For the text-containing cell, return its midpoint in [X, Y] coordinate format. 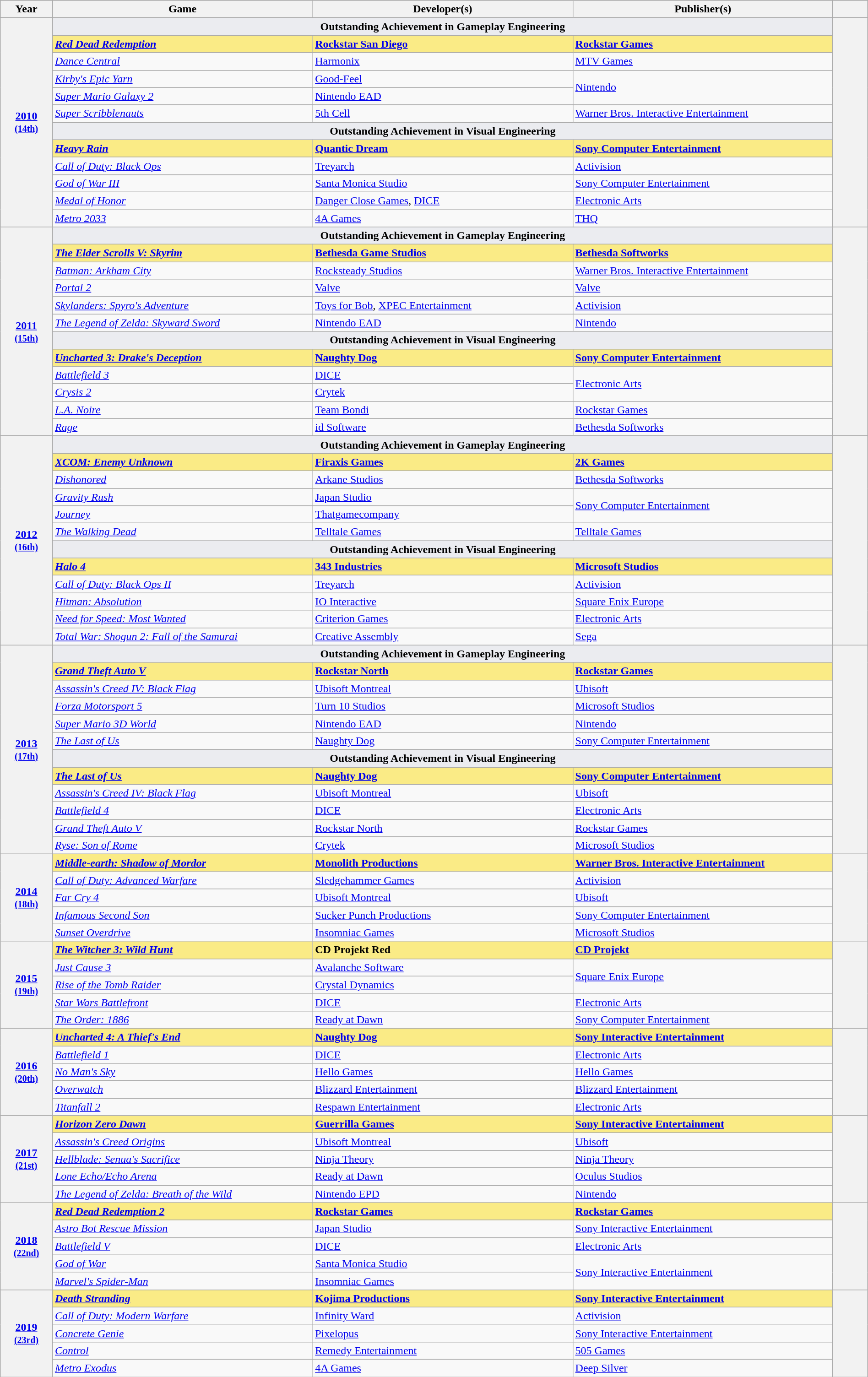
Infinity Ward [443, 1316]
Rage [182, 427]
L.A. Noire [182, 410]
Middle-earth: Shadow of Mordor [182, 863]
Avalanche Software [443, 967]
Uncharted 3: Drake's Deception [182, 358]
Super Mario 3D World [182, 723]
The Order: 1886 [182, 1019]
Harmonix [443, 61]
2014 (18th) [27, 898]
Crysis 2 [182, 392]
Journey [182, 515]
The Walking Dead [182, 532]
Control [182, 1351]
Super Mario Galaxy 2 [182, 96]
Call of Duty: Modern Warfare [182, 1316]
343 Industries [443, 567]
Halo 4 [182, 567]
Portal 2 [182, 288]
2012 (16th) [27, 540]
Good-Feel [443, 79]
Red Dead Redemption 2 [182, 1211]
Hellblade: Senua's Sacrifice [182, 1159]
Sucker Punch Productions [443, 915]
Rise of the Tomb Raider [182, 985]
Sledgehammer Games [443, 880]
Super Scribblenauts [182, 114]
Battlefield V [182, 1246]
Crystal Dynamics [443, 985]
No Man's Sky [182, 1072]
Quantic Dream [443, 148]
Team Bondi [443, 410]
Overwatch [182, 1090]
Titanfall 2 [182, 1107]
505 Games [703, 1351]
Call of Duty: Advanced Warfare [182, 880]
2017 (21st) [27, 1159]
XCOM: Enemy Unknown [182, 462]
Medal of Honor [182, 201]
Infamous Second Son [182, 915]
Creative Assembly [443, 636]
Toys for Bob, XPEC Entertainment [443, 305]
The Witcher 3: Wild Hunt [182, 950]
Batman: Arkham City [182, 271]
Battlefield 3 [182, 375]
Concrete Genie [182, 1334]
MTV Games [703, 61]
THQ [703, 218]
Arkane Studios [443, 479]
Ryse: Son of Rome [182, 846]
CD Projekt [703, 950]
2010 (14th) [27, 123]
Call of Duty: Black Ops [182, 166]
Remedy Entertainment [443, 1351]
Forza Motorsport 5 [182, 706]
2015 (19th) [27, 985]
Dance Central [182, 61]
Red Dead Redemption [182, 44]
God of War III [182, 183]
Metro 2033 [182, 218]
The Elder Scrolls V: Skyrim [182, 253]
Astro Bot Rescue Mission [182, 1229]
Firaxis Games [443, 462]
The Legend of Zelda: Breath of the Wild [182, 1194]
Uncharted 4: A Thief's End [182, 1037]
Assassin's Creed Origins [182, 1142]
2019 (23rd) [27, 1333]
Year [27, 9]
Marvel's Spider-Man [182, 1281]
Lone Echo/Echo Arena [182, 1176]
Skylanders: Spyro's Adventure [182, 305]
2013 (17th) [27, 750]
Hitman: Absolution [182, 602]
Metro Exodus [182, 1368]
Battlefield 4 [182, 811]
Criterion Games [443, 619]
Oculus Studios [703, 1176]
Battlefield 1 [182, 1054]
Thatgamecompany [443, 515]
Developer(s) [443, 9]
id Software [443, 427]
2016 (20th) [27, 1072]
Gravity Rush [182, 497]
Turn 10 Studios [443, 706]
God of War [182, 1263]
Kojima Productions [443, 1298]
2018 (22nd) [27, 1246]
Far Cry 4 [182, 898]
Game [182, 9]
Respawn Entertainment [443, 1107]
Star Wars Battlefront [182, 1002]
2011 (15th) [27, 331]
Need for Speed: Most Wanted [182, 619]
Monolith Productions [443, 863]
IO Interactive [443, 602]
Publisher(s) [703, 9]
Nintendo EPD [443, 1194]
Heavy Rain [182, 148]
Rocksteady Studios [443, 271]
Bethesda Game Studios [443, 253]
Sunset Overdrive [182, 932]
Sega [703, 636]
2K Games [703, 462]
Rockstar San Diego [443, 44]
Call of Duty: Black Ops II [182, 584]
Total War: Shogun 2: Fall of the Samurai [182, 636]
The Legend of Zelda: Skyward Sword [182, 323]
Dishonored [182, 479]
Death Stranding [182, 1298]
Kirby's Epic Yarn [182, 79]
CD Projekt Red [443, 950]
5th Cell [443, 114]
Just Cause 3 [182, 967]
Deep Silver [703, 1368]
Pixelopus [443, 1334]
Guerrilla Games [443, 1124]
Horizon Zero Dawn [182, 1124]
Danger Close Games, DICE [443, 201]
